Extract the [X, Y] coordinate from the center of the cell holding the provided text.  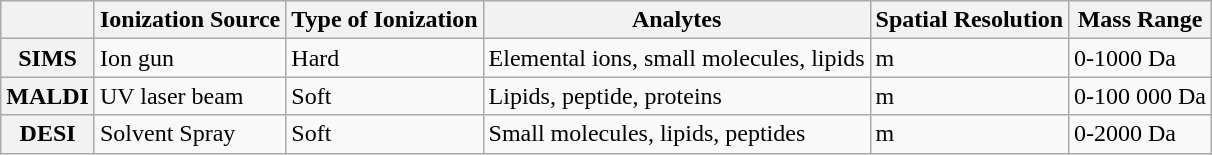
DESI [48, 134]
Hard [384, 58]
Mass Range [1140, 20]
Ionization Source [190, 20]
0-100 000 Da [1140, 96]
Solvent Spray [190, 134]
UV laser beam [190, 96]
0-2000 Da [1140, 134]
Small molecules, lipids, peptides [676, 134]
Elemental ions, small molecules, lipids [676, 58]
Spatial Resolution [969, 20]
MALDI [48, 96]
Lipids, peptide, proteins [676, 96]
Ion gun [190, 58]
SIMS [48, 58]
0-1000 Da [1140, 58]
Analytes [676, 20]
Type of Ionization [384, 20]
